Search for the cell housing the specified text and yield its (x, y) center coordinate. 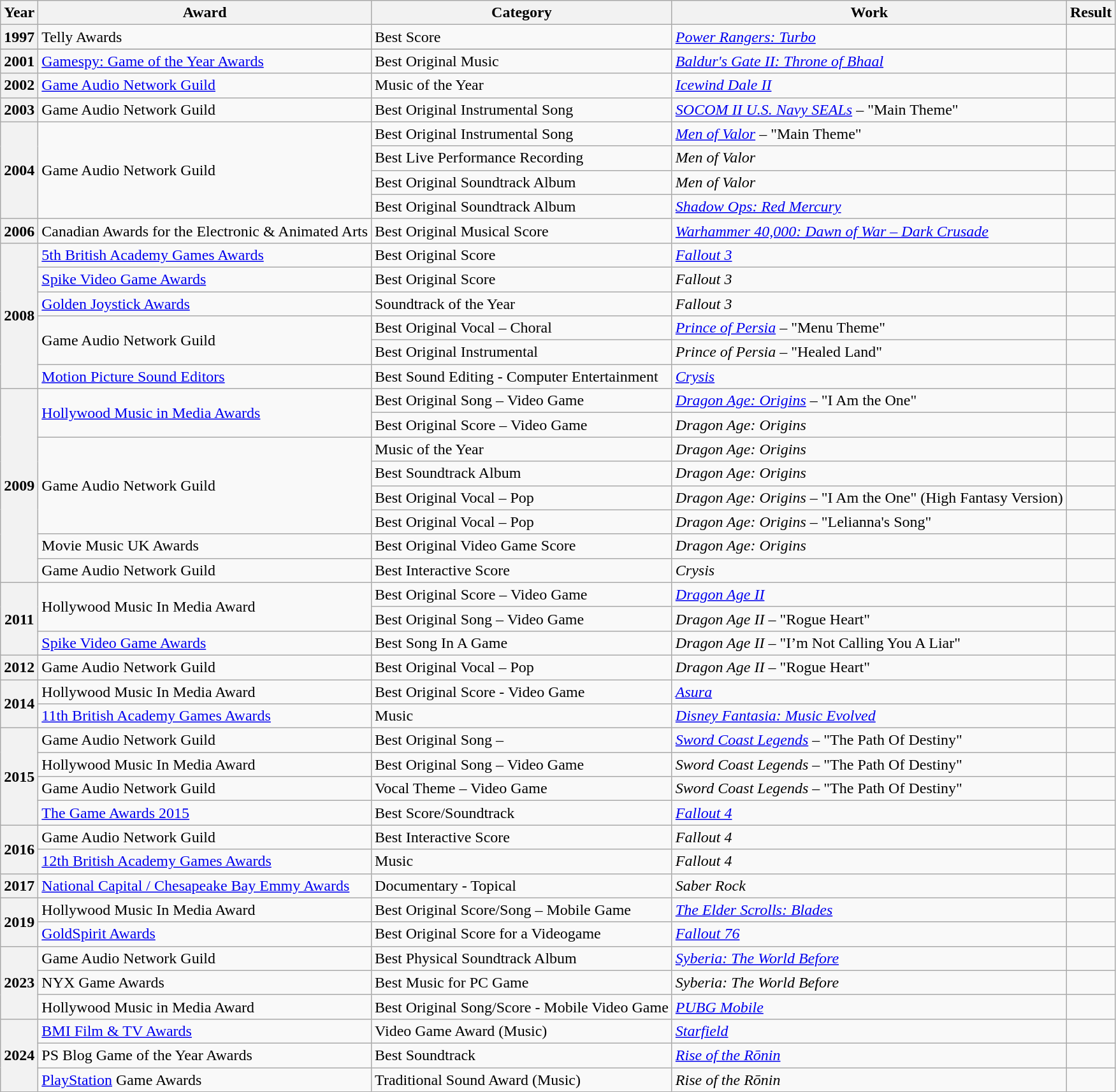
Video Game Award (Music) (522, 1031)
Result (1091, 13)
Best Music for PC Game (522, 982)
National Capital / Chesapeake Bay Emmy Awards (205, 886)
2012 (19, 667)
Dragon Age: Origins – "I Am the One" (869, 401)
Category (522, 13)
Best Physical Soundtrack Album (522, 958)
Hollywood Music in Media Awards (205, 413)
GoldSpirit Awards (205, 934)
5th British Academy Games Awards (205, 255)
11th British Academy Games Awards (205, 716)
Year (19, 13)
Dragon Age II – "I’m Not Calling You A Liar" (869, 643)
Fallout 76 (869, 934)
BMI Film & TV Awards (205, 1031)
Movie Music UK Awards (205, 546)
2003 (19, 110)
Vocal Theme – Video Game (522, 789)
2014 (19, 703)
Best Original Instrumental (522, 352)
PlayStation Game Awards (205, 1080)
Best Original Music (522, 61)
2009 (19, 485)
Documentary - Topical (522, 886)
Power Rangers: Turbo (869, 37)
Asura (869, 691)
Baldur's Gate II: Throne of Bhaal (869, 61)
Best Score/Soundtrack (522, 813)
Best Original Score/Song – Mobile Game (522, 910)
Dragon Age: Origins – "I Am the One" (High Fantasy Version) (869, 498)
Shadow Ops: Red Mercury (869, 206)
Best Original Score for a Videogame (522, 934)
The Game Awards 2015 (205, 813)
Warhammer 40,000: Dawn of War – Dark Crusade (869, 231)
Work (869, 13)
Men of Valor – "Main Theme" (869, 134)
Traditional Sound Award (Music) (522, 1080)
Disney Fantasia: Music Evolved (869, 716)
Telly Awards (205, 37)
Best Score (522, 37)
2008 (19, 315)
PS Blog Game of the Year Awards (205, 1055)
2016 (19, 849)
Best Original Song – (522, 740)
Motion Picture Sound Editors (205, 377)
Hollywood Music in Media Award (205, 1007)
Best Soundtrack Album (522, 473)
Best Original Musical Score (522, 231)
1997 (19, 37)
Icewind Dale II (869, 85)
Prince of Persia – "Healed Land" (869, 352)
PUBG Mobile (869, 1007)
Best Song In A Game (522, 643)
Dragon Age II (869, 594)
Canadian Awards for the Electronic & Animated Arts (205, 231)
NYX Game Awards (205, 982)
2001 (19, 61)
Dragon Age: Origins – "Lelianna's Song" (869, 522)
2015 (19, 777)
2024 (19, 1055)
Award (205, 13)
Best Sound Editing - Computer Entertainment (522, 377)
The Elder Scrolls: Blades (869, 910)
Best Original Score - Video Game (522, 691)
2019 (19, 922)
Starfield (869, 1031)
Prince of Persia – "Menu Theme" (869, 328)
Best Live Performance Recording (522, 158)
Best Soundtrack (522, 1055)
SOCOM II U.S. Navy SEALs – "Main Theme" (869, 110)
2017 (19, 886)
2011 (19, 619)
2004 (19, 170)
12th British Academy Games Awards (205, 861)
Soundtrack of the Year (522, 304)
2023 (19, 982)
Gamespy: Game of the Year Awards (205, 61)
Golden Joystick Awards (205, 304)
2002 (19, 85)
Best Original Song/Score - Mobile Video Game (522, 1007)
Best Original Vocal – Choral (522, 328)
2006 (19, 231)
Saber Rock (869, 886)
Best Original Video Game Score (522, 546)
